Extract the (x, y) coordinate from the center of the cell holding the provided text.  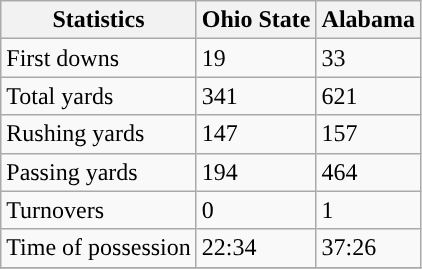
First downs (99, 58)
19 (256, 58)
Statistics (99, 20)
1 (368, 210)
194 (256, 172)
464 (368, 172)
Total yards (99, 96)
Passing yards (99, 172)
33 (368, 58)
0 (256, 210)
Rushing yards (99, 134)
621 (368, 96)
22:34 (256, 248)
Turnovers (99, 210)
Time of possession (99, 248)
Alabama (368, 20)
147 (256, 134)
37:26 (368, 248)
341 (256, 96)
Ohio State (256, 20)
157 (368, 134)
